Search for the cell housing the specified text and yield its [x, y] center coordinate. 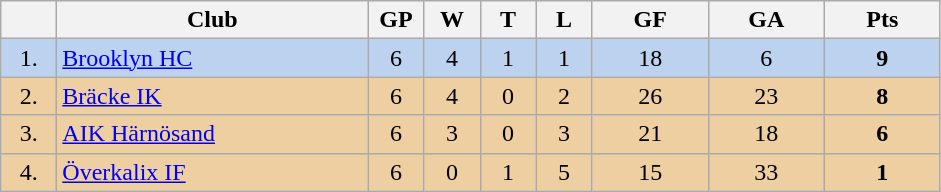
9 [882, 58]
W [452, 20]
Club [212, 20]
2 [564, 96]
T [508, 20]
8 [882, 96]
4. [29, 172]
GA [766, 20]
15 [650, 172]
23 [766, 96]
3. [29, 134]
GF [650, 20]
AIK Härnösand [212, 134]
1. [29, 58]
26 [650, 96]
Bräcke IK [212, 96]
33 [766, 172]
2. [29, 96]
5 [564, 172]
GP [396, 20]
Överkalix IF [212, 172]
Pts [882, 20]
21 [650, 134]
Brooklyn HC [212, 58]
L [564, 20]
